Determine the (x, y) coordinate at the center of the cell enclosing the given text.  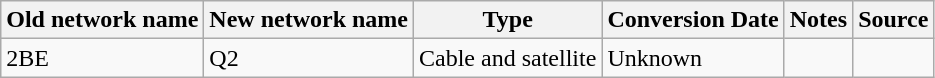
Cable and satellite (508, 58)
Conversion Date (693, 20)
Q2 (309, 58)
New network name (309, 20)
Type (508, 20)
2BE (102, 58)
Unknown (693, 58)
Old network name (102, 20)
Notes (818, 20)
Source (894, 20)
